Search for the cell housing the specified text and yield its (x, y) center coordinate. 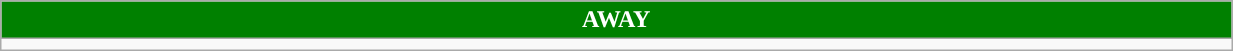
AWAY (616, 20)
